Pinpoint the cell where the given text exists, returning its (X, Y) midpoint coordinate. 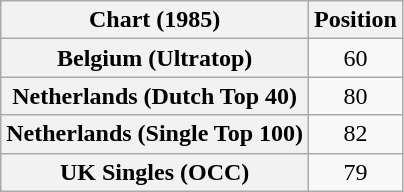
82 (356, 134)
UK Singles (OCC) (155, 172)
Netherlands (Single Top 100) (155, 134)
Netherlands (Dutch Top 40) (155, 96)
80 (356, 96)
Belgium (Ultratop) (155, 58)
79 (356, 172)
Chart (1985) (155, 20)
Position (356, 20)
60 (356, 58)
